Search for the cell housing the specified text and yield its [x, y] center coordinate. 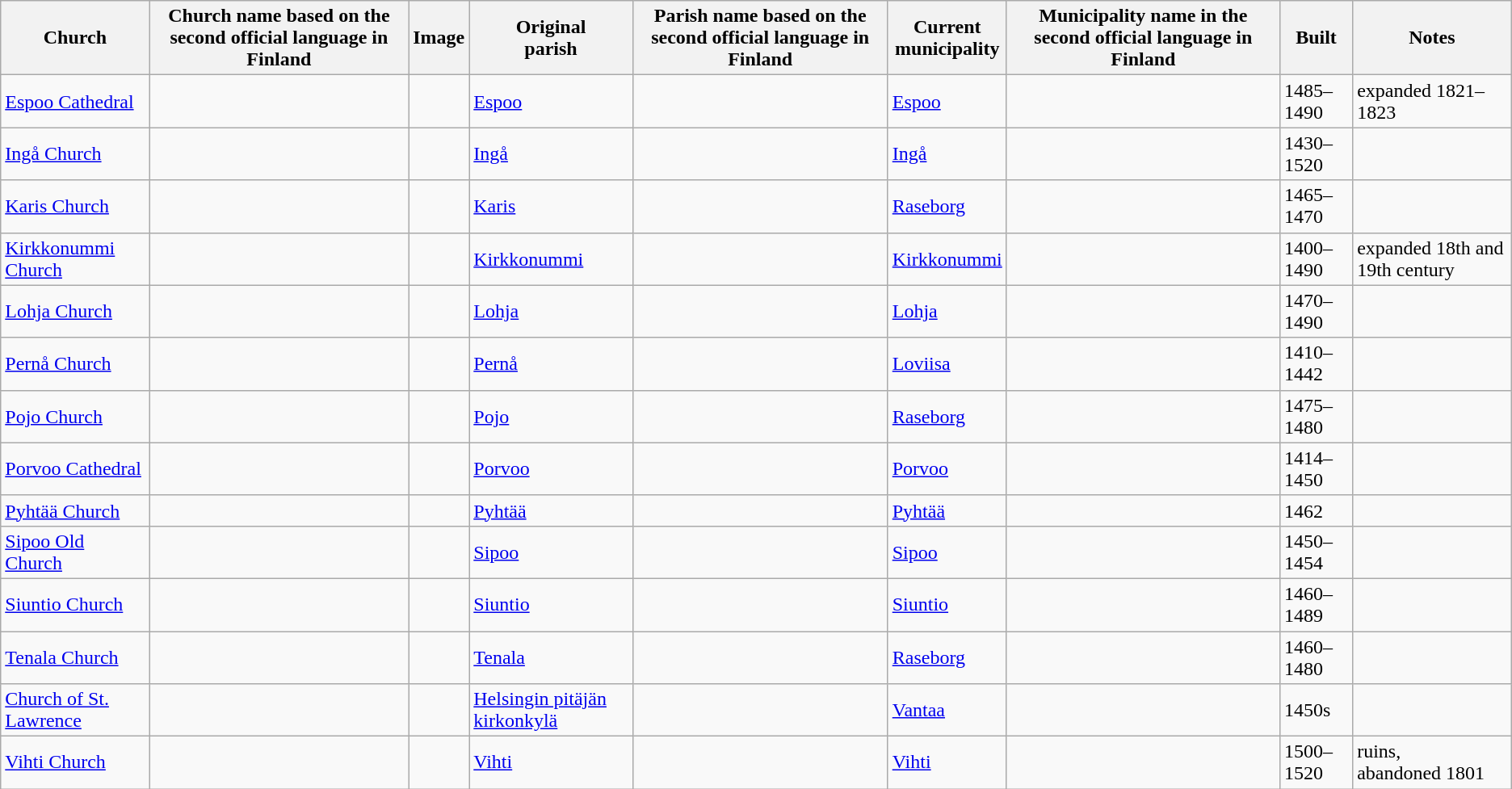
Pernå Church [75, 363]
Original parish [551, 38]
Image [439, 38]
Kirkkonummi Church [75, 258]
1400–1490 [1316, 258]
1430–1520 [1316, 153]
Karis [551, 207]
Lohja Church [75, 312]
Sipoo Old Church [75, 552]
Municipality name in the second official language in Finland [1143, 38]
Current municipality [947, 38]
Tenala [551, 657]
1500–1520 [1316, 762]
Church name based on the second official language in Finland [279, 38]
Vantaa [947, 711]
1460–1480 [1316, 657]
1485–1490 [1316, 102]
Church of St. Lawrence [75, 711]
ruins, abandoned 1801 [1433, 762]
Church [75, 38]
Siuntio Church [75, 604]
Espoo Cathedral [75, 102]
expanded 1821–1823 [1433, 102]
Karis Church [75, 207]
1465–1470 [1316, 207]
Pyhtää Church [75, 510]
1450s [1316, 711]
Vihti Church [75, 762]
1410–1442 [1316, 363]
Notes [1433, 38]
Helsingin pitäjän kirkonkylä [551, 711]
1460–1489 [1316, 604]
1462 [1316, 510]
Pernå [551, 363]
Ingå Church [75, 153]
Pojo [551, 417]
Parish name based on the second official language in Finland [760, 38]
Loviisa [947, 363]
1414–1450 [1316, 468]
1450–1454 [1316, 552]
Built [1316, 38]
expanded 18th and 19th century [1433, 258]
1470–1490 [1316, 312]
Tenala Church [75, 657]
Pojo Church [75, 417]
1475–1480 [1316, 417]
Porvoo Cathedral [75, 468]
